Detect which cell encompasses the target text, then output its (x, y) center coordinate. 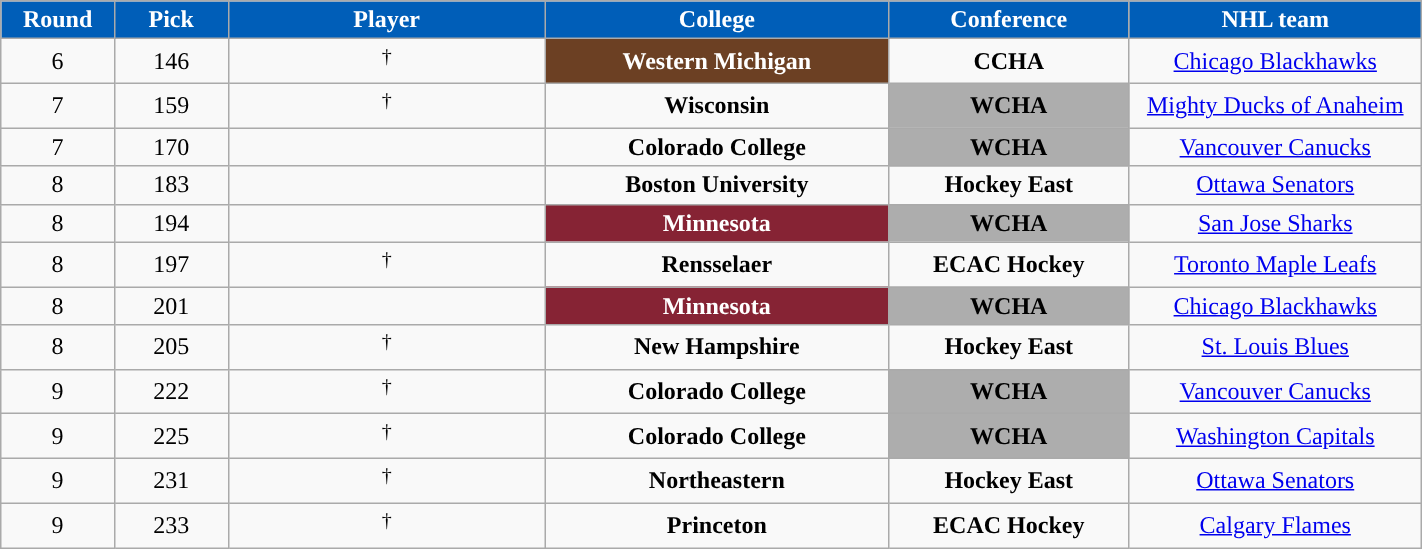
201 (171, 306)
CCHA (1008, 62)
233 (171, 526)
197 (171, 264)
183 (171, 185)
Player (386, 20)
San Jose Sharks (1275, 223)
Boston University (716, 185)
Wisconsin (716, 106)
231 (171, 480)
Conference (1008, 20)
Washington Capitals (1275, 436)
Pick (171, 20)
Calgary Flames (1275, 526)
Mighty Ducks of Anaheim (1275, 106)
Northeastern (716, 480)
NHL team (1275, 20)
6 (58, 62)
Western Michigan (716, 62)
194 (171, 223)
St. Louis Blues (1275, 348)
Princeton (716, 526)
159 (171, 106)
170 (171, 147)
College (716, 20)
222 (171, 392)
225 (171, 436)
205 (171, 348)
New Hampshire (716, 348)
146 (171, 62)
Toronto Maple Leafs (1275, 264)
Rensselaer (716, 264)
Round (58, 20)
